Capture the cell that displays the provided text and extract its [x, y] central coordinate. 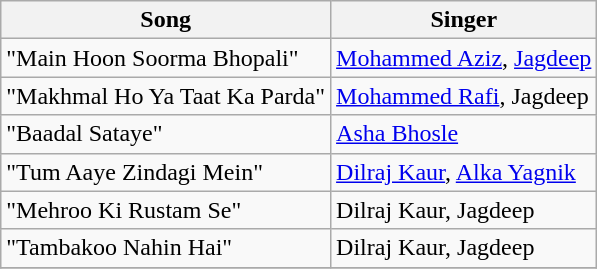
Mohammed Aziz, Jagdeep [464, 58]
Singer [464, 20]
"Mehroo Ki Rustam Se" [166, 210]
"Baadal Sataye" [166, 134]
"Makhmal Ho Ya Taat Ka Parda" [166, 96]
"Tum Aaye Zindagi Mein" [166, 172]
"Main Hoon Soorma Bhopali" [166, 58]
Mohammed Rafi, Jagdeep [464, 96]
Asha Bhosle [464, 134]
Song [166, 20]
Dilraj Kaur, Alka Yagnik [464, 172]
"Tambakoo Nahin Hai" [166, 248]
